Identify which cell holds the provided text, then report its [x, y] central coordinate. 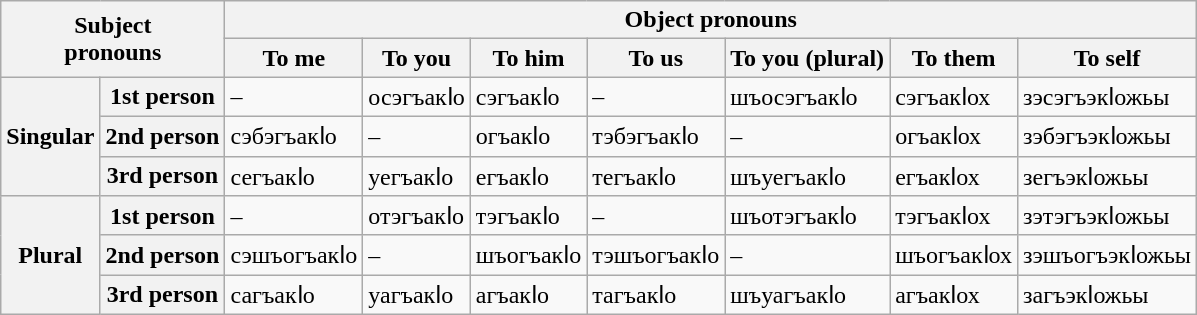
агъакӏох [954, 295]
To them [954, 58]
Plural [50, 256]
егъакӏо [528, 176]
тэгъакӏох [954, 216]
Object pronouns [711, 20]
тэшъогъакӏо [656, 255]
шъуагъакӏо [808, 295]
отэгъакӏо [417, 216]
зегъэкӏожьы [1108, 176]
зэшъогъэкӏожьы [1108, 255]
To self [1108, 58]
осэгъакӏо [417, 97]
шъосэгъакӏо [808, 97]
шъогъакӏо [528, 255]
To me [294, 58]
To you (plural) [808, 58]
огъакӏох [954, 136]
уагъакӏо [417, 295]
шъотэгъакӏо [808, 216]
сегъакӏо [294, 176]
зэтэгъэкӏожьы [1108, 216]
загъэкӏожьы [1108, 295]
зэсэгъэкӏожьы [1108, 97]
тегъакӏо [656, 176]
Subjectpronouns [113, 39]
уегъакӏо [417, 176]
огъакӏо [528, 136]
сэшъогъакӏо [294, 255]
агъакӏо [528, 295]
зэбэгъэкӏожьы [1108, 136]
сэгъакӏо [528, 97]
шъогъакӏох [954, 255]
сэгъакӏох [954, 97]
To him [528, 58]
сэбэгъакӏо [294, 136]
To us [656, 58]
шъуегъакӏо [808, 176]
тэгъакӏо [528, 216]
егъакӏох [954, 176]
тэбэгъакӏо [656, 136]
Singular [50, 136]
To you [417, 58]
тагъакӏо [656, 295]
сагъакӏо [294, 295]
